Provide the (X, Y) coordinate of the cell's center where the given text is located.  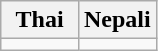
Thai (40, 20)
Nepali (117, 20)
